From the cell containing the given text, extract its center point as [X, Y] coordinate. 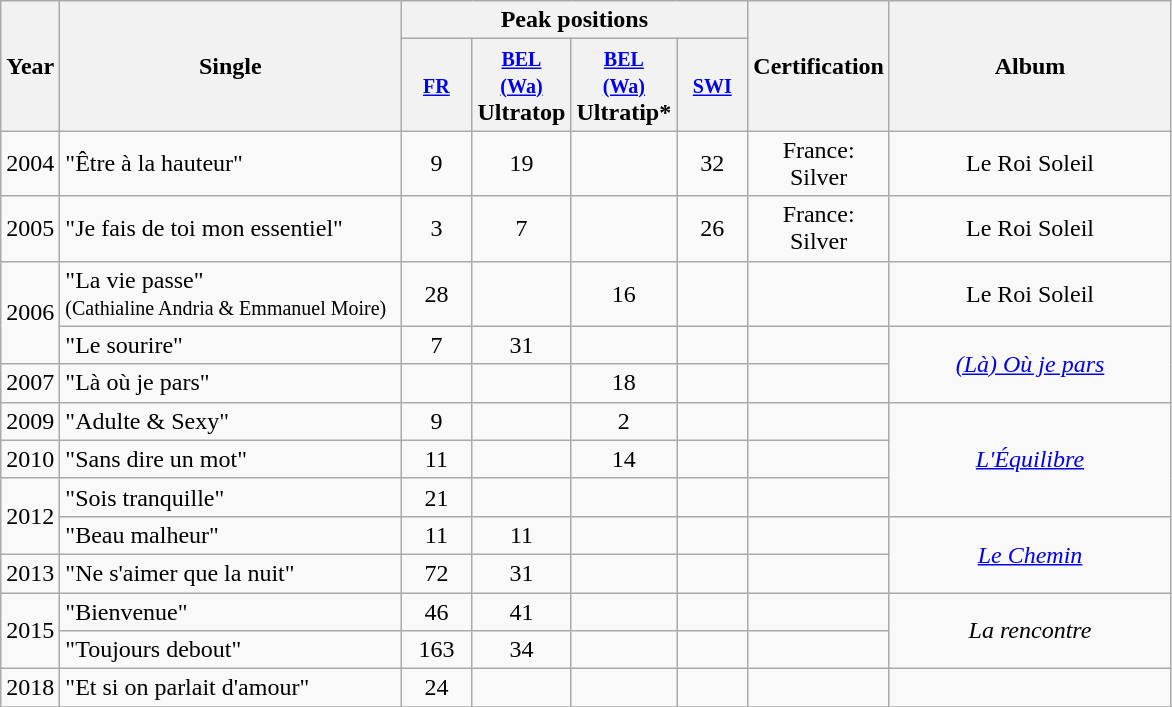
26 [712, 228]
3 [436, 228]
BEL (Wa)Ultratip* [624, 85]
21 [436, 497]
2009 [30, 421]
"Bienvenue" [230, 611]
(Là) Où je pars [1030, 364]
Year [30, 66]
"Sans dire un mot" [230, 459]
163 [436, 650]
34 [522, 650]
"Sois tranquille" [230, 497]
"Ne s'aimer que la nuit" [230, 573]
FR [436, 85]
16 [624, 294]
BEL (Wa)Ultratop [522, 85]
2010 [30, 459]
2015 [30, 630]
2018 [30, 688]
46 [436, 611]
2013 [30, 573]
72 [436, 573]
"Adulte & Sexy" [230, 421]
2004 [30, 164]
19 [522, 164]
2007 [30, 383]
SWI [712, 85]
Single [230, 66]
2006 [30, 312]
La rencontre [1030, 630]
24 [436, 688]
18 [624, 383]
"Là où je pars" [230, 383]
"Être à la hauteur" [230, 164]
"Je fais de toi mon essentiel" [230, 228]
14 [624, 459]
Album [1030, 66]
"Le sourire" [230, 345]
"Toujours debout" [230, 650]
"Beau malheur" [230, 535]
L'Équilibre [1030, 459]
"Et si on parlait d'amour" [230, 688]
2005 [30, 228]
2 [624, 421]
"La vie passe"(Cathialine Andria & Emmanuel Moire) [230, 294]
Le Chemin [1030, 554]
41 [522, 611]
2012 [30, 516]
32 [712, 164]
Peak positions [574, 20]
Certification [819, 66]
28 [436, 294]
